Provide the [x, y] coordinate of the cell's center where the given text is located.  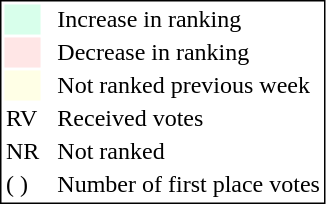
( ) [22, 185]
Not ranked [189, 151]
Number of first place votes [189, 185]
Received votes [189, 119]
Increase in ranking [189, 19]
RV [22, 119]
Decrease in ranking [189, 53]
Not ranked previous week [189, 85]
NR [22, 151]
